For the text-containing cell, return its midpoint in (x, y) coordinate format. 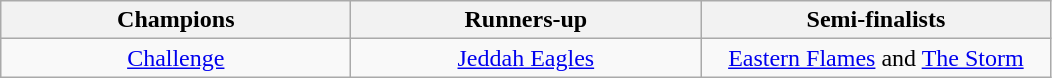
Semi-finalists (876, 20)
Jeddah Eagles (526, 58)
Champions (176, 20)
Runners-up (526, 20)
Eastern Flames and The Storm (876, 58)
Challenge (176, 58)
